Identify which cell holds the provided text, then report its (X, Y) central coordinate. 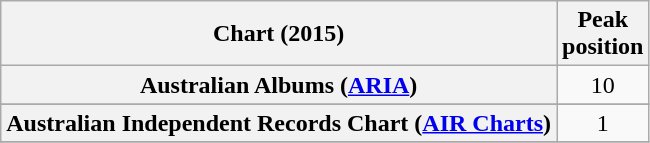
Australian Independent Records Chart (AIR Charts) (279, 123)
Chart (2015) (279, 34)
Australian Albums (ARIA) (279, 85)
1 (602, 123)
10 (602, 85)
Peakposition (602, 34)
